Find where the given text appears and provide that cell's center as (x, y) coordinate. 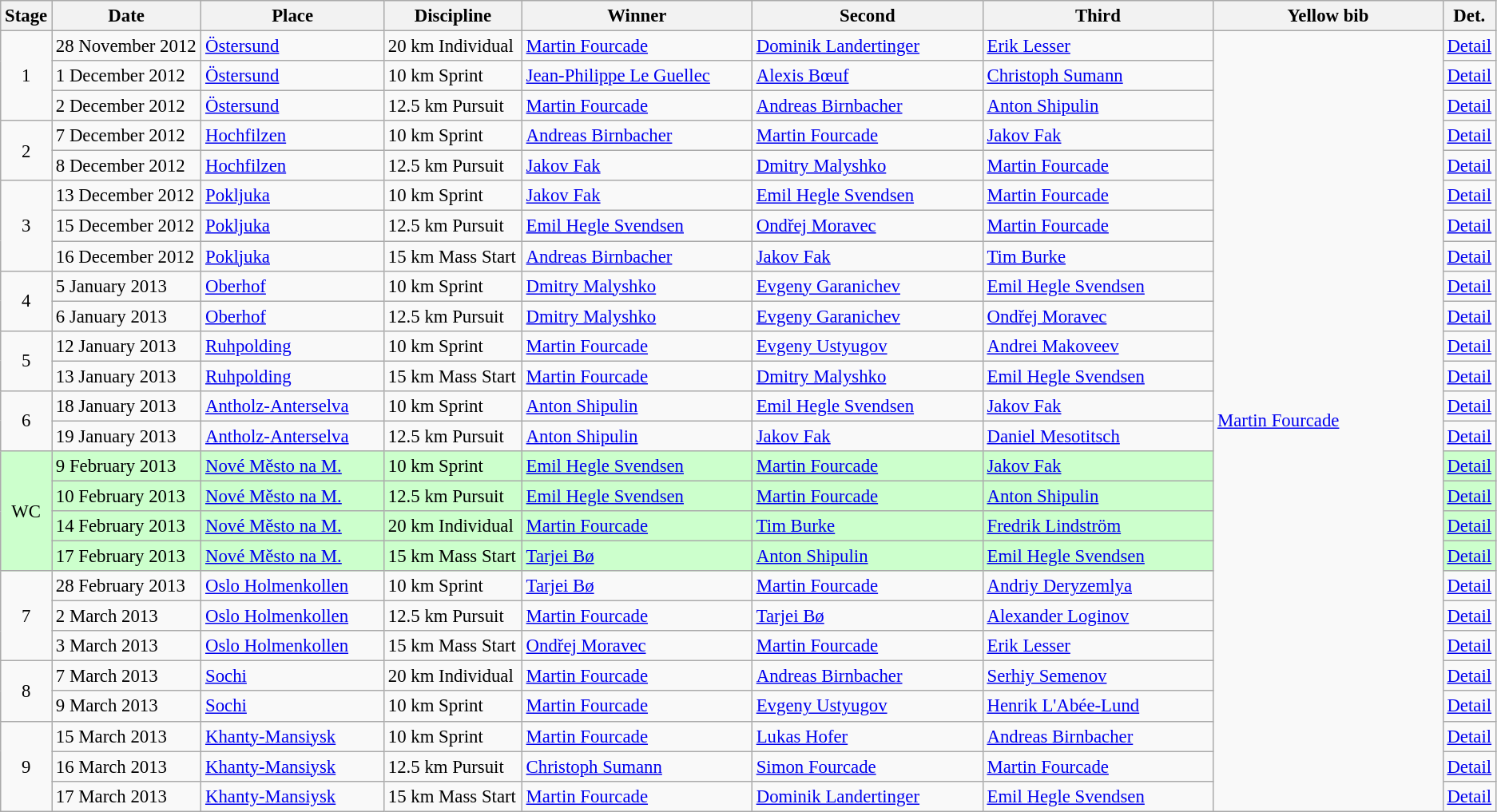
15 March 2013 (126, 736)
Alexander Loginov (1098, 616)
28 November 2012 (126, 46)
17 February 2013 (126, 557)
15 December 2012 (126, 226)
Second (868, 16)
13 December 2012 (126, 196)
5 (26, 361)
17 March 2013 (126, 796)
7 March 2013 (126, 676)
9 (26, 766)
4 (26, 300)
6 January 2013 (126, 316)
Winner (637, 16)
2 (26, 150)
18 January 2013 (126, 406)
3 March 2013 (126, 646)
1 (26, 77)
Serhiy Semenov (1098, 676)
Alexis Bœuf (868, 76)
5 January 2013 (126, 286)
Discipline (454, 16)
8 (26, 691)
Lukas Hofer (868, 736)
6 (26, 422)
10 February 2013 (126, 496)
Det. (1469, 16)
Andriy Deryzemlya (1098, 586)
7 (26, 616)
Simon Fourcade (868, 766)
16 March 2013 (126, 766)
9 February 2013 (126, 466)
19 January 2013 (126, 436)
14 February 2013 (126, 526)
3 (26, 225)
12 January 2013 (126, 346)
8 December 2012 (126, 166)
Date (126, 16)
2 December 2012 (126, 106)
Henrik L'Abée-Lund (1098, 707)
Stage (26, 16)
28 February 2013 (126, 586)
7 December 2012 (126, 136)
13 January 2013 (126, 376)
Place (292, 16)
Jean-Philippe Le Guellec (637, 76)
2 March 2013 (126, 616)
Daniel Mesotitsch (1098, 436)
16 December 2012 (126, 256)
Third (1098, 16)
1 December 2012 (126, 76)
Yellow bib (1328, 16)
Andrei Makoveev (1098, 346)
WC (26, 511)
Fredrik Lindström (1098, 526)
9 March 2013 (126, 707)
